Find where the given text appears and provide that cell's center as [x, y] coordinate. 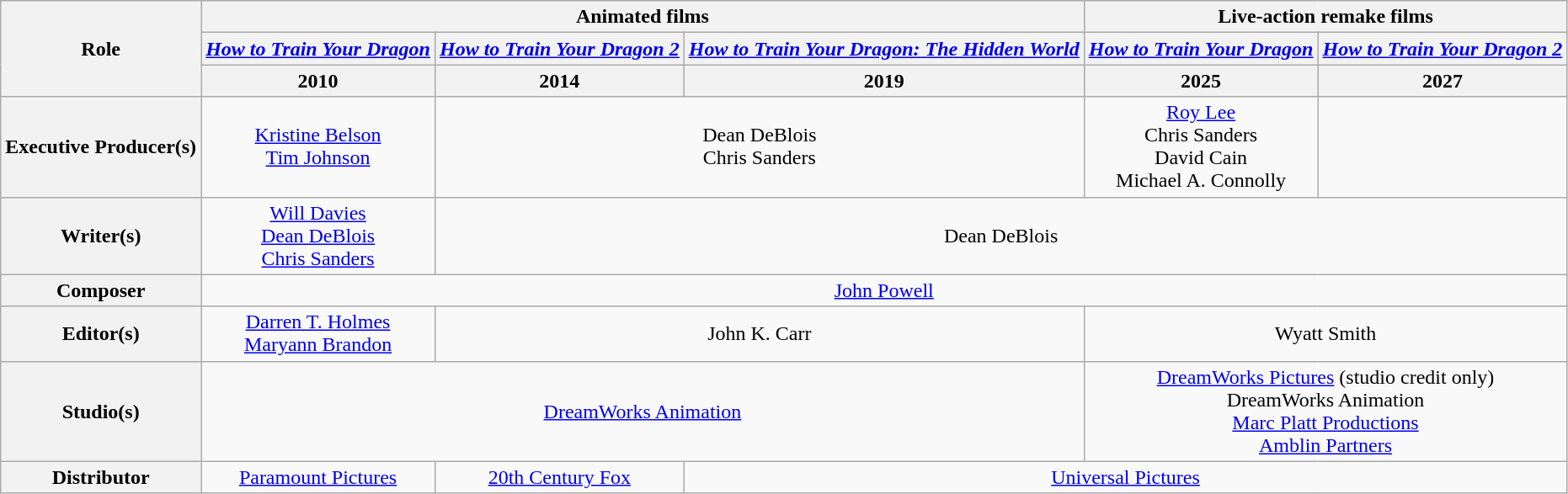
Animated films [643, 17]
Distributor [101, 477]
John K. Carr [760, 333]
2027 [1443, 81]
2019 [884, 81]
Studio(s) [101, 411]
Role [101, 49]
Will DaviesDean DeBloisChris Sanders [318, 236]
2014 [559, 81]
DreamWorks Pictures (studio credit only)DreamWorks AnimationMarc Platt ProductionsAmblin Partners [1325, 411]
Darren T. HolmesMaryann Brandon [318, 333]
Composer [101, 290]
20th Century Fox [559, 477]
Dean DeBloisChris Sanders [760, 146]
Kristine BelsonTim Johnson [318, 146]
Roy LeeChris SandersDavid CainMichael A. Connolly [1201, 146]
DreamWorks Animation [643, 411]
Writer(s) [101, 236]
Live-action remake films [1325, 17]
2010 [318, 81]
Universal Pictures [1125, 477]
Wyatt Smith [1325, 333]
Paramount Pictures [318, 477]
John Powell [884, 290]
2025 [1201, 81]
How to Train Your Dragon: The Hidden World [884, 49]
Executive Producer(s) [101, 146]
Editor(s) [101, 333]
Dean DeBlois [1000, 236]
